Identify which cell holds the provided text, then report its [x, y] central coordinate. 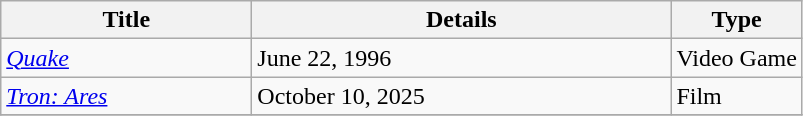
Film [737, 96]
Quake [126, 58]
October 10, 2025 [462, 96]
Details [462, 20]
Title [126, 20]
Video Game [737, 58]
June 22, 1996 [462, 58]
Type [737, 20]
Tron: Ares [126, 96]
